Pinpoint the cell where the given text exists, returning its (x, y) midpoint coordinate. 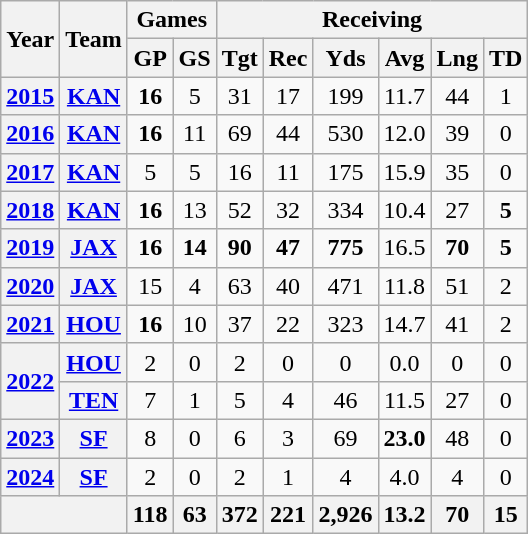
47 (288, 248)
2020 (30, 286)
6 (240, 438)
11.8 (404, 286)
2019 (30, 248)
0.0 (404, 362)
3 (288, 438)
Lng (457, 58)
Avg (404, 58)
Year (30, 39)
40 (288, 286)
10 (194, 324)
31 (240, 96)
2017 (30, 172)
2023 (30, 438)
118 (150, 515)
Tgt (240, 58)
35 (457, 172)
2018 (30, 210)
530 (346, 134)
16.5 (404, 248)
13.2 (404, 515)
2016 (30, 134)
32 (288, 210)
Games (172, 20)
10.4 (404, 210)
39 (457, 134)
7 (150, 400)
TD (505, 58)
14.7 (404, 324)
775 (346, 248)
221 (288, 515)
2021 (30, 324)
Yds (346, 58)
175 (346, 172)
Receiving (372, 20)
11.7 (404, 96)
199 (346, 96)
51 (457, 286)
37 (240, 324)
372 (240, 515)
Rec (288, 58)
46 (346, 400)
14 (194, 248)
GS (194, 58)
13 (194, 210)
23.0 (404, 438)
2022 (30, 381)
GP (150, 58)
2015 (30, 96)
TEN (94, 400)
48 (457, 438)
334 (346, 210)
90 (240, 248)
2,926 (346, 515)
8 (150, 438)
17 (288, 96)
2024 (30, 477)
41 (457, 324)
11.5 (404, 400)
471 (346, 286)
4.0 (404, 477)
323 (346, 324)
52 (240, 210)
15.9 (404, 172)
12.0 (404, 134)
Team (94, 39)
22 (288, 324)
